Locate the cell with the specified text and output its [x, y] center coordinate. 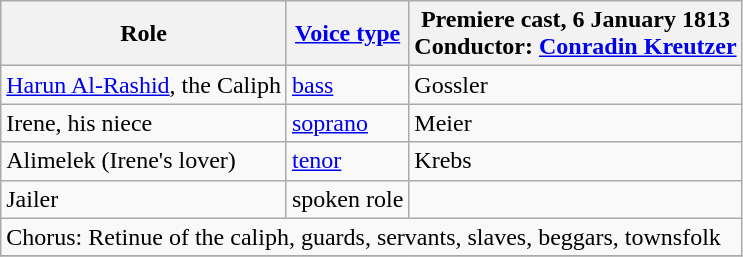
soprano [347, 123]
Gossler [576, 85]
Alimelek (Irene's lover) [144, 161]
Role [144, 34]
bass [347, 85]
Meier [576, 123]
Harun Al-Rashid, the Caliph [144, 85]
Jailer [144, 199]
Premiere cast, 6 January 1813Conductor: Conradin Kreutzer [576, 34]
tenor [347, 161]
Voice type [347, 34]
Irene, his niece [144, 123]
spoken role [347, 199]
Krebs [576, 161]
Chorus: Retinue of the caliph, guards, servants, slaves, beggars, townsfolk [372, 237]
